Scan for the cell matching the given text and deliver its [x, y] coordinate at center. 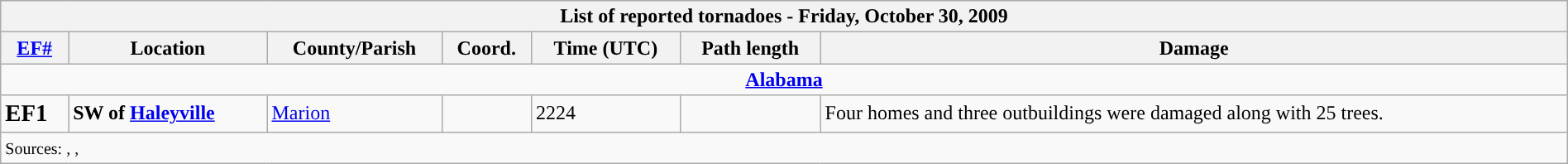
EF1 [35, 113]
Sources: , , [784, 147]
EF# [35, 48]
Damage [1194, 48]
List of reported tornadoes - Friday, October 30, 2009 [784, 17]
Marion [354, 113]
Alabama [784, 80]
Path length [750, 48]
SW of Haleyville [168, 113]
Coord. [486, 48]
Time (UTC) [605, 48]
Four homes and three outbuildings were damaged along with 25 trees. [1194, 113]
County/Parish [354, 48]
Location [168, 48]
2224 [605, 113]
